Determine the (x, y) coordinate at the center of the cell enclosing the given text.  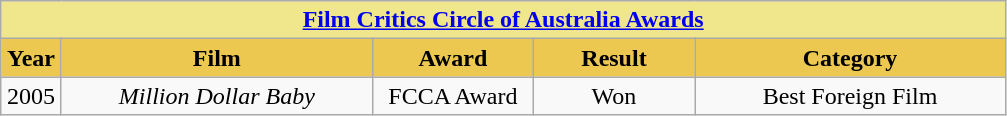
Million Dollar Baby (216, 96)
Year (32, 58)
Award (452, 58)
Category (850, 58)
Won (614, 96)
2005 (32, 96)
FCCA Award (452, 96)
Film Critics Circle of Australia Awards (504, 20)
Best Foreign Film (850, 96)
Film (216, 58)
Result (614, 58)
